Identify which cell holds the provided text, then report its [x, y] central coordinate. 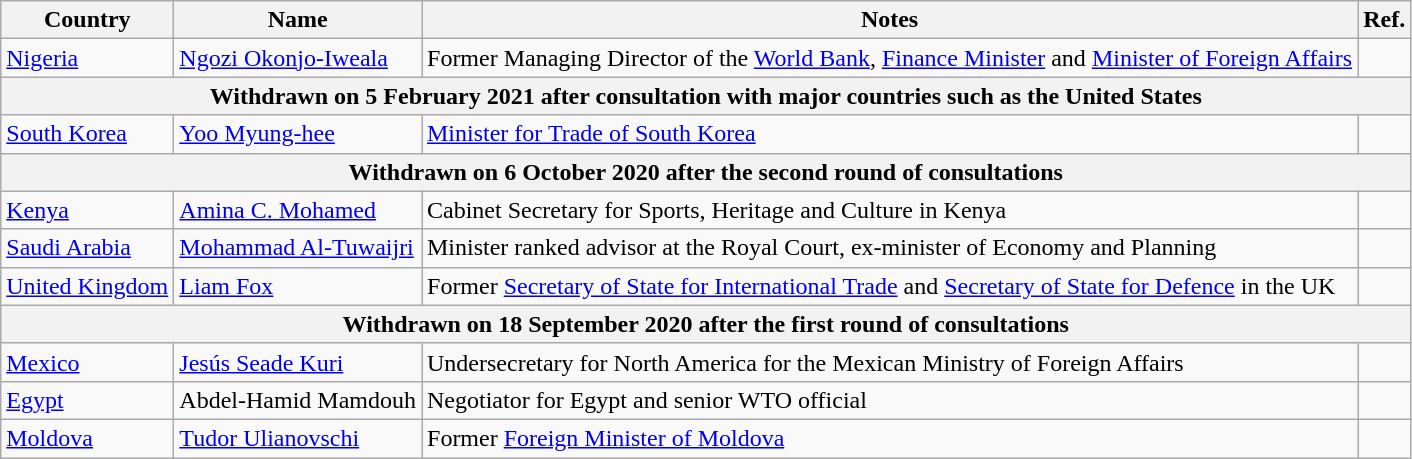
Withdrawn on 5 February 2021 after consultation with major countries such as the United States [706, 96]
Yoo Myung-hee [298, 134]
Minister ranked advisor at the Royal Court, ex-minister of Economy and Planning [890, 248]
Tudor Ulianovschi [298, 438]
South Korea [88, 134]
Former Foreign Minister of Moldova [890, 438]
Minister for Trade of South Korea [890, 134]
Former Managing Director of the World Bank, Finance Minister and Minister of Foreign Affairs [890, 58]
Abdel-Hamid Mamdouh [298, 400]
Liam Fox [298, 286]
Mohammad Al-Tuwaijri [298, 248]
Egypt [88, 400]
United Kingdom [88, 286]
Notes [890, 20]
Name [298, 20]
Amina C. Mohamed [298, 210]
Negotiator for Egypt and senior WTO official [890, 400]
Kenya [88, 210]
Ref. [1384, 20]
Undersecretary for North America for the Mexican Ministry of Foreign Affairs [890, 362]
Country [88, 20]
Ngozi Okonjo-Iweala [298, 58]
Cabinet Secretary for Sports, Heritage and Culture in Kenya [890, 210]
Moldova [88, 438]
Former Secretary of State for International Trade and Secretary of State for Defence in the UK [890, 286]
Saudi Arabia [88, 248]
Jesús Seade Kuri [298, 362]
Withdrawn on 6 October 2020 after the second round of consultations [706, 172]
Mexico [88, 362]
Nigeria [88, 58]
Withdrawn on 18 September 2020 after the first round of consultations [706, 324]
